For the text-containing cell, return its midpoint in (X, Y) coordinate format. 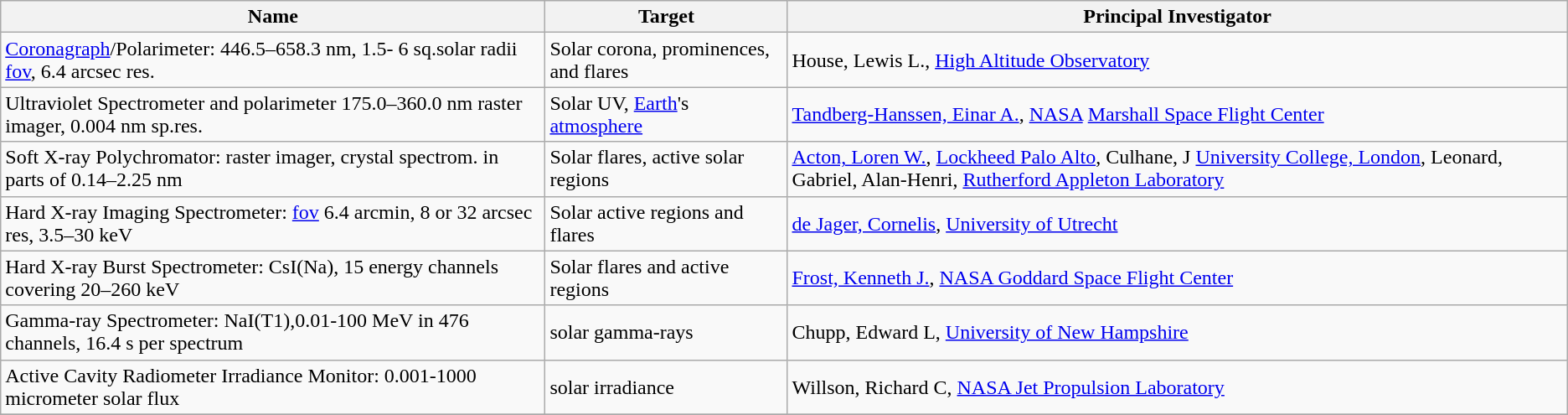
Solar active regions and flares (667, 223)
Chupp, Edward L, University of New Hampshire (1178, 332)
solar gamma-rays (667, 332)
Gamma-ray Spectrometer: NaI(T1),0.01-100 MeV in 476 channels, 16.4 s per spectrum (273, 332)
Soft X-ray Polychromator: raster imager, crystal spectrom. in parts of 0.14–2.25 nm (273, 169)
Solar flares, active solar regions (667, 169)
Ultraviolet Spectrometer and polarimeter 175.0–360.0 nm raster imager, 0.004 nm sp.res. (273, 114)
Solar corona, prominences, and flares (667, 60)
Solar UV, Earth's atmosphere (667, 114)
Willson, Richard C, NASA Jet Propulsion Laboratory (1178, 387)
Name (273, 17)
Target (667, 17)
Active Cavity Radiometer Irradiance Monitor: 0.001-1000 micrometer solar flux (273, 387)
Coronagraph/Polarimeter: 446.5–658.3 nm, 1.5- 6 sq.solar radii fov, 6.4 arcsec res. (273, 60)
Hard X-ray Imaging Spectrometer: fov 6.4 arcmin, 8 or 32 arcsec res, 3.5–30 keV (273, 223)
Hard X-ray Burst Spectrometer: CsI(Na), 15 energy channels covering 20–260 keV (273, 278)
Frost, Kenneth J., NASA Goddard Space Flight Center (1178, 278)
Acton, Loren W., Lockheed Palo Alto, Culhane, J University College, London, Leonard, Gabriel, Alan-Henri, Rutherford Appleton Laboratory (1178, 169)
Solar flares and active regions (667, 278)
solar irradiance (667, 387)
Tandberg-Hanssen, Einar A., NASA Marshall Space Flight Center (1178, 114)
de Jager, Cornelis, University of Utrecht (1178, 223)
House, Lewis L., High Altitude Observatory (1178, 60)
Principal Investigator (1178, 17)
